Return [x, y] of the center of cell containing provided text 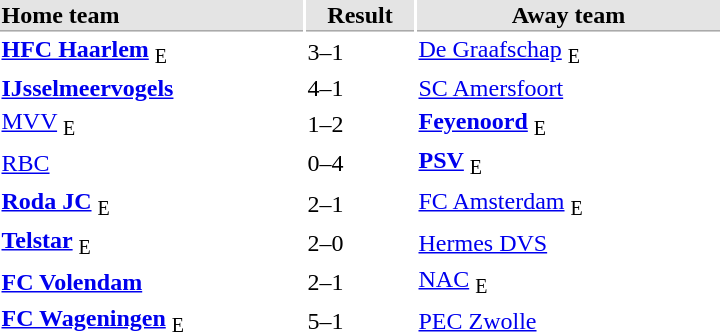
1–2 [360, 125]
Result [360, 16]
0–4 [360, 164]
IJsselmeervogels [152, 89]
NAC E [568, 282]
SC Amersfoort [568, 89]
FC Volendam [152, 282]
PSV E [568, 164]
Home team [152, 16]
MVV E [152, 125]
2–0 [360, 243]
Telstar E [152, 243]
FC Amsterdam E [568, 203]
Roda JC E [152, 203]
RBC [152, 164]
De Graafschap E [568, 52]
Away team [568, 16]
Hermes DVS [568, 243]
HFC Haarlem E [152, 52]
4–1 [360, 89]
3–1 [360, 52]
Feyenoord E [568, 125]
